Provide the [X, Y] coordinate of the cell's center where the given text is located.  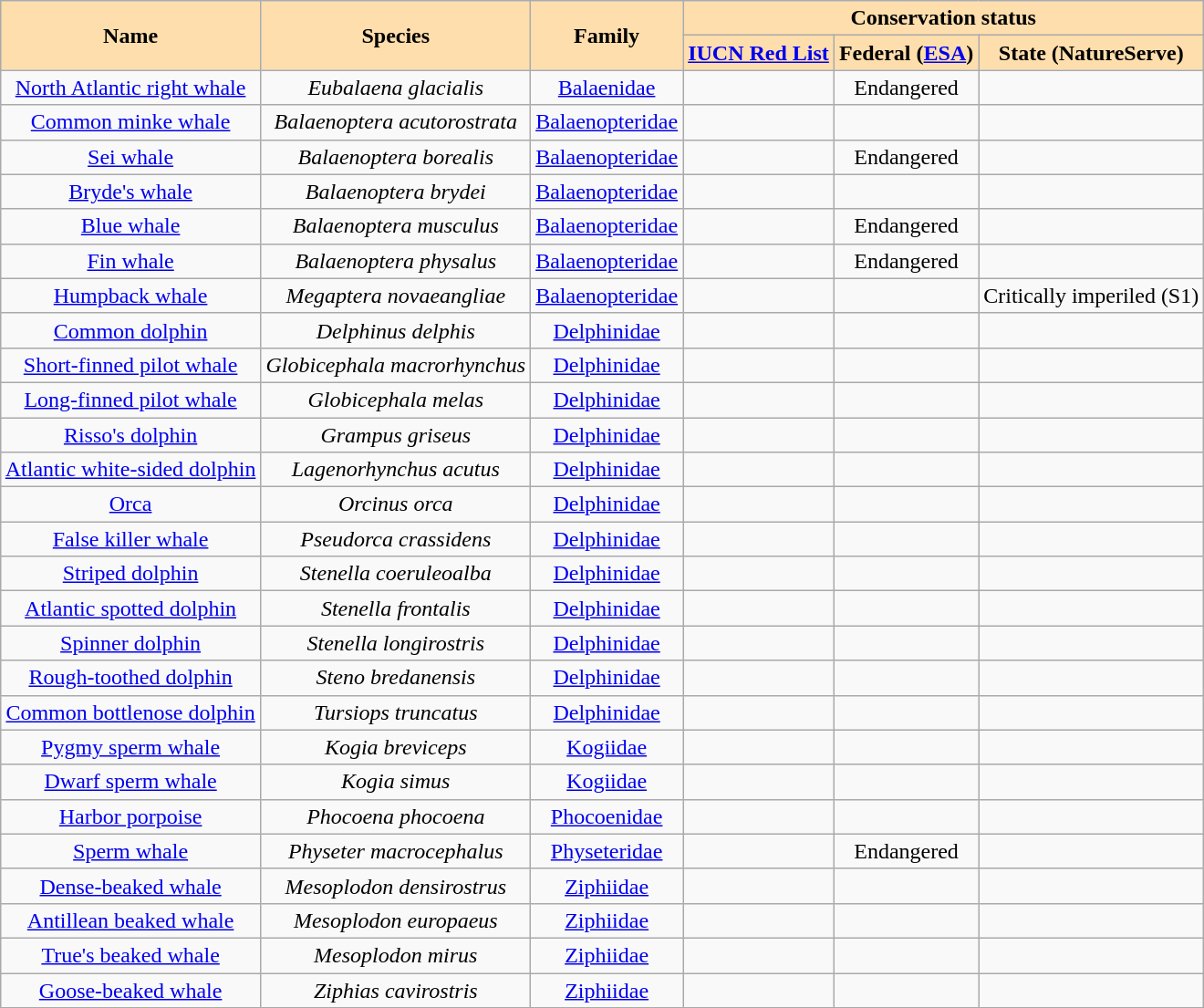
Megaptera novaeangliae [396, 296]
Humpback whale [130, 296]
Physeteridae [607, 851]
Balaenoptera musculus [396, 226]
Phocoena phocoena [396, 816]
Mesoplodon mirus [396, 955]
Common dolphin [130, 330]
Grampus griseus [396, 435]
Sperm whale [130, 851]
Balaenoptera brydei [396, 192]
Dwarf sperm whale [130, 782]
Delphinus delphis [396, 330]
Blue whale [130, 226]
Ziphias cavirostris [396, 990]
Orca [130, 504]
Short-finned pilot whale [130, 365]
Antillean beaked whale [130, 920]
North Atlantic right whale [130, 88]
Mesoplodon densirostrus [396, 886]
Phocoenidae [607, 816]
Tursiops truncatus [396, 712]
Long-finned pilot whale [130, 400]
Mesoplodon europaeus [396, 920]
Atlantic spotted dolphin [130, 608]
Kogia breviceps [396, 747]
Balaenidae [607, 88]
Balaenoptera acutorostrata [396, 122]
Stenella frontalis [396, 608]
Name [130, 36]
State (NatureServe) [1091, 53]
Pseudorca crassidens [396, 539]
Rough-toothed dolphin [130, 678]
Stenella coeruleoalba [396, 574]
Atlantic white-sided dolphin [130, 470]
Harbor porpoise [130, 816]
Sei whale [130, 157]
Physeter macrocephalus [396, 851]
Dense-beaked whale [130, 886]
IUCN Red List [759, 53]
Pygmy sperm whale [130, 747]
Balaenoptera borealis [396, 157]
Lagenorhynchus acutus [396, 470]
Critically imperiled (S1) [1091, 296]
Kogia simus [396, 782]
Stenella longirostris [396, 643]
Globicephala melas [396, 400]
Orcinus orca [396, 504]
True's beaked whale [130, 955]
Globicephala macrorhynchus [396, 365]
Spinner dolphin [130, 643]
Risso's dolphin [130, 435]
Common minke whale [130, 122]
Steno bredanensis [396, 678]
Family [607, 36]
Bryde's whale [130, 192]
Goose-beaked whale [130, 990]
Common bottlenose dolphin [130, 712]
False killer whale [130, 539]
Balaenoptera physalus [396, 261]
Fin whale [130, 261]
Species [396, 36]
Conservation status [943, 18]
Striped dolphin [130, 574]
Eubalaena glacialis [396, 88]
Federal (ESA) [906, 53]
